Scan for the cell matching the given text and deliver its (x, y) coordinate at center. 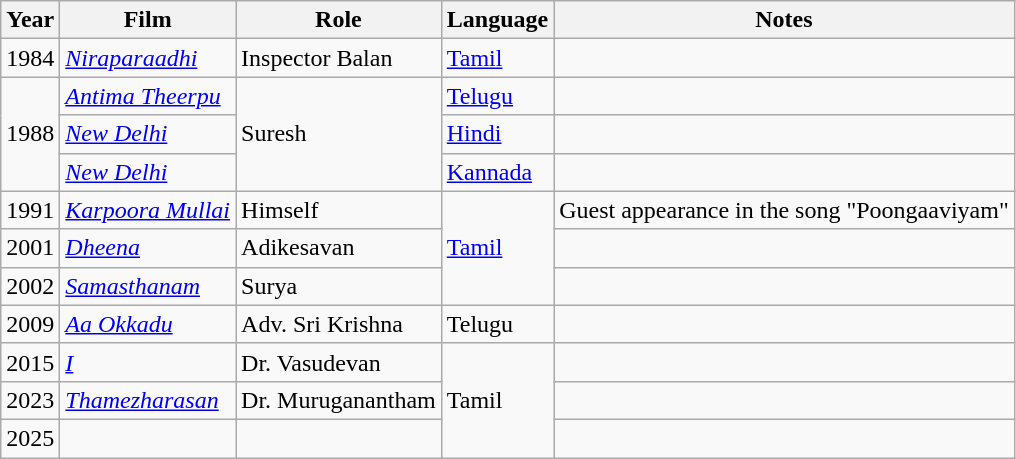
Dheena (148, 248)
Adv. Sri Krishna (339, 324)
2009 (30, 324)
Dr. Vasudevan (339, 362)
Inspector Balan (339, 58)
Language (497, 20)
Guest appearance in the song "Poongaaviyam" (784, 210)
Antima Theerpu (148, 96)
Notes (784, 20)
Aa Okkadu (148, 324)
Surya (339, 286)
Adikesavan (339, 248)
1991 (30, 210)
Kannada (497, 172)
Suresh (339, 134)
Karpoora Mullai (148, 210)
Film (148, 20)
Dr. Muruganantham (339, 400)
Role (339, 20)
2023 (30, 400)
I (148, 362)
Samasthanam (148, 286)
1988 (30, 134)
1984 (30, 58)
Year (30, 20)
Himself (339, 210)
2025 (30, 438)
Niraparaadhi (148, 58)
Thamezharasan (148, 400)
2002 (30, 286)
2001 (30, 248)
Hindi (497, 134)
2015 (30, 362)
